Return the (X, Y) coordinate for the center point of the cell that contains the specified text.  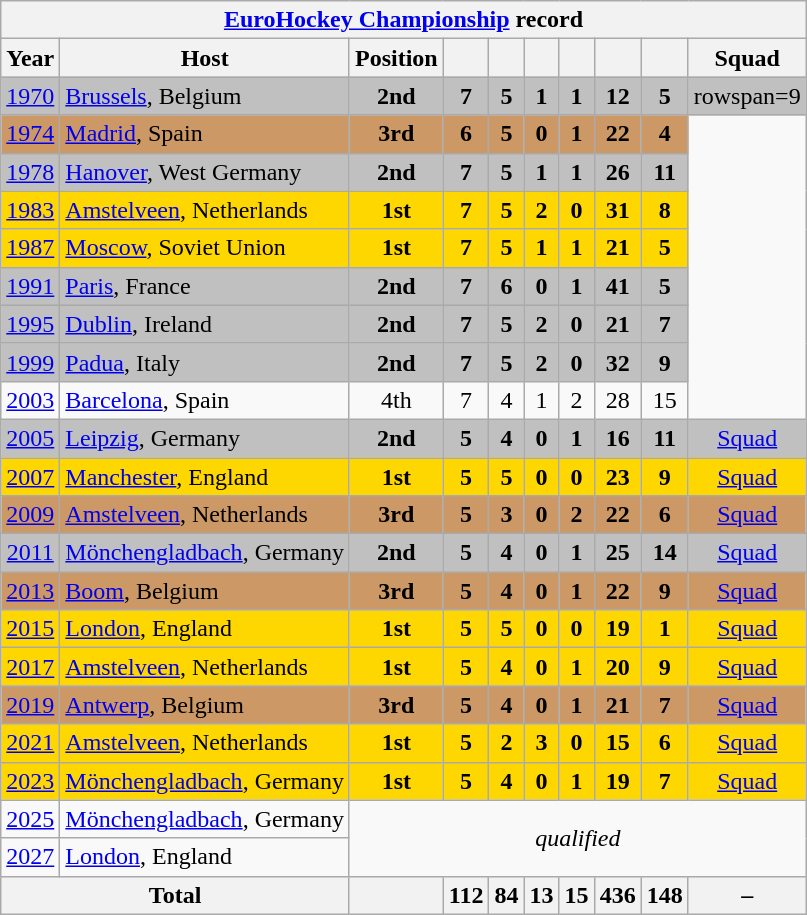
148 (664, 895)
Year (30, 58)
Dublin, Ireland (205, 324)
Hanover, West Germany (205, 172)
41 (618, 286)
28 (618, 400)
4th (396, 400)
Paris, France (205, 286)
25 (618, 553)
13 (542, 895)
2021 (30, 743)
2007 (30, 477)
Moscow, Soviet Union (205, 248)
2013 (30, 591)
Total (176, 895)
qualified (578, 838)
12 (618, 96)
Antwerp, Belgium (205, 705)
1978 (30, 172)
Leipzig, Germany (205, 438)
31 (618, 210)
2015 (30, 629)
2027 (30, 857)
2005 (30, 438)
20 (618, 667)
2003 (30, 400)
2017 (30, 667)
2009 (30, 515)
112 (466, 895)
84 (506, 895)
32 (618, 362)
2011 (30, 553)
– (747, 895)
2019 (30, 705)
1999 (30, 362)
1974 (30, 134)
Barcelona, Spain (205, 400)
1983 (30, 210)
Brussels, Belgium (205, 96)
Padua, Italy (205, 362)
Host (205, 58)
1995 (30, 324)
436 (618, 895)
14 (664, 553)
rowspan=9 (747, 96)
26 (618, 172)
Madrid, Spain (205, 134)
Manchester, England (205, 477)
1987 (30, 248)
23 (618, 477)
Boom, Belgium (205, 591)
2025 (30, 819)
16 (618, 438)
8 (664, 210)
Position (396, 58)
1991 (30, 286)
2023 (30, 781)
EuroHockey Championship record (404, 20)
1970 (30, 96)
